Detect which cell encompasses the target text, then output its (X, Y) center coordinate. 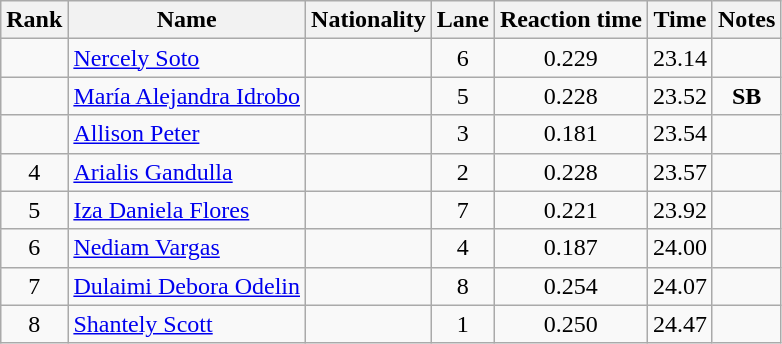
Name (187, 20)
Nediam Vargas (187, 248)
2 (462, 172)
3 (462, 134)
SB (746, 96)
Rank (34, 20)
24.00 (680, 248)
0.181 (570, 134)
Nationality (369, 20)
Notes (746, 20)
Reaction time (570, 20)
María Alejandra Idrobo (187, 96)
23.92 (680, 210)
0.229 (570, 58)
0.254 (570, 286)
23.52 (680, 96)
Shantely Scott (187, 324)
Arialis Gandulla (187, 172)
0.187 (570, 248)
24.07 (680, 286)
Lane (462, 20)
Time (680, 20)
0.250 (570, 324)
23.57 (680, 172)
Allison Peter (187, 134)
23.14 (680, 58)
24.47 (680, 324)
Nercely Soto (187, 58)
0.221 (570, 210)
1 (462, 324)
Iza Daniela Flores (187, 210)
23.54 (680, 134)
Dulaimi Debora Odelin (187, 286)
